Search for the cell housing the specified text and yield its [x, y] center coordinate. 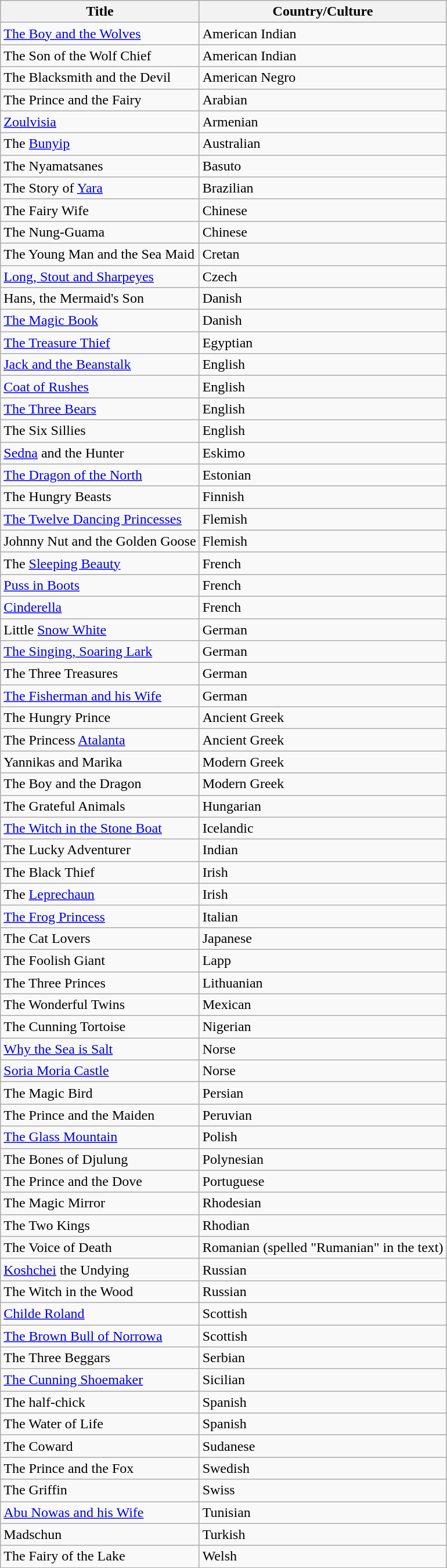
Egyptian [323, 343]
Tunisian [323, 1512]
Sicilian [323, 1380]
Indian [323, 850]
Lapp [323, 960]
Italian [323, 916]
Czech [323, 277]
Koshchei the Undying [100, 1269]
Finnish [323, 497]
The Witch in the Stone Boat [100, 828]
Romanian (spelled "Rumanian" in the text) [323, 1247]
Japanese [323, 938]
Australian [323, 144]
The Boy and the Wolves [100, 34]
The Witch in the Wood [100, 1291]
The Lucky Adventurer [100, 850]
Welsh [323, 1556]
The Singing, Soaring Lark [100, 652]
The Treasure Thief [100, 343]
Cretan [323, 254]
The Nung-Guama [100, 232]
Portuguese [323, 1181]
Soria Moria Castle [100, 1071]
The Bunyip [100, 144]
Title [100, 12]
Jack and the Beanstalk [100, 365]
American Negro [323, 78]
The Story of Yara [100, 188]
Lithuanian [323, 983]
The Boy and the Dragon [100, 784]
The Frog Princess [100, 916]
Mexican [323, 1005]
Basuto [323, 166]
Madschun [100, 1534]
Persian [323, 1093]
The Hungry Beasts [100, 497]
The Cat Lovers [100, 938]
The Princess Atalanta [100, 740]
Sedna and the Hunter [100, 453]
Swedish [323, 1468]
The Nyamatsanes [100, 166]
Abu Nowas and his Wife [100, 1512]
The Grateful Animals [100, 806]
The Son of the Wolf Chief [100, 56]
The Six Sillies [100, 431]
The Magic Mirror [100, 1203]
Yannikas and Marika [100, 762]
Long, Stout and Sharpeyes [100, 277]
Zoulvisia [100, 122]
Swiss [323, 1490]
Childe Roland [100, 1313]
Why the Sea is Salt [100, 1049]
The Two Kings [100, 1225]
Peruvian [323, 1115]
Hans, the Mermaid's Son [100, 299]
The Cunning Tortoise [100, 1027]
Polynesian [323, 1159]
The Bones of Djulung [100, 1159]
The Griffin [100, 1490]
The Blacksmith and the Devil [100, 78]
The Sleeping Beauty [100, 563]
The Fairy Wife [100, 210]
The Magic Book [100, 321]
The Prince and the Fairy [100, 100]
The Prince and the Dove [100, 1181]
Puss in Boots [100, 585]
Country/Culture [323, 12]
Cinderella [100, 607]
The Three Bears [100, 409]
Armenian [323, 122]
Rhodian [323, 1225]
Estonian [323, 475]
Johnny Nut and the Golden Goose [100, 541]
Turkish [323, 1534]
The Glass Mountain [100, 1137]
Nigerian [323, 1027]
Icelandic [323, 828]
The Leprechaun [100, 894]
Hungarian [323, 806]
The Prince and the Maiden [100, 1115]
The Fisherman and his Wife [100, 696]
The Magic Bird [100, 1093]
The Prince and the Fox [100, 1468]
The Three Princes [100, 983]
The Coward [100, 1446]
The Brown Bull of Norrowa [100, 1335]
The Voice of Death [100, 1247]
The Three Beggars [100, 1358]
The Foolish Giant [100, 960]
The Water of Life [100, 1424]
The Twelve Dancing Princesses [100, 519]
The Hungry Prince [100, 718]
The Fairy of the Lake [100, 1556]
Polish [323, 1137]
The Wonderful Twins [100, 1005]
The Young Man and the Sea Maid [100, 254]
The half-chick [100, 1402]
The Dragon of the North [100, 475]
Rhodesian [323, 1203]
Little Snow White [100, 629]
Brazilian [323, 188]
The Black Thief [100, 872]
The Cunning Shoemaker [100, 1380]
The Three Treasures [100, 674]
Coat of Rushes [100, 387]
Eskimo [323, 453]
Sudanese [323, 1446]
Serbian [323, 1358]
Arabian [323, 100]
